From the cell containing the given text, extract its center point as [X, Y] coordinate. 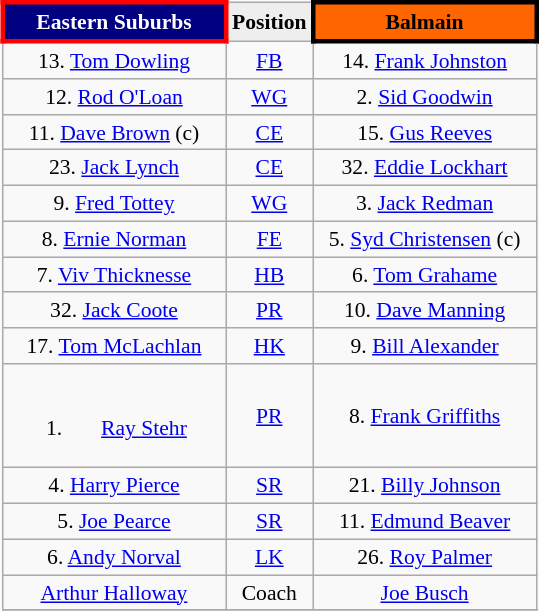
14. Frank Johnston [424, 60]
11. Edmund Beaver [424, 522]
21. Billy Johnson [424, 486]
Joe Busch [424, 593]
Balmain [424, 22]
8. Ernie Norman [114, 239]
HK [270, 346]
Arthur Halloway [114, 593]
10. Dave Manning [424, 310]
HB [270, 275]
LK [270, 557]
2. Sid Goodwin [424, 97]
7. Viv Thicknesse [114, 275]
9. Bill Alexander [424, 346]
6. Andy Norval [114, 557]
12. Rod O'Loan [114, 97]
11. Dave Brown (c) [114, 132]
Eastern Suburbs [114, 22]
17. Tom McLachlan [114, 346]
26. Roy Palmer [424, 557]
Ray Stehr [114, 416]
Coach [270, 593]
6. Tom Grahame [424, 275]
32. Eddie Lockhart [424, 168]
13. Tom Dowling [114, 60]
9. Fred Tottey [114, 203]
5. Syd Christensen (c) [424, 239]
4. Harry Pierce [114, 486]
15. Gus Reeves [424, 132]
FB [270, 60]
3. Jack Redman [424, 203]
FE [270, 239]
23. Jack Lynch [114, 168]
8. Frank Griffiths [424, 416]
Position [270, 22]
5. Joe Pearce [114, 522]
32. Jack Coote [114, 310]
